Search for the cell housing the specified text and yield its (X, Y) center coordinate. 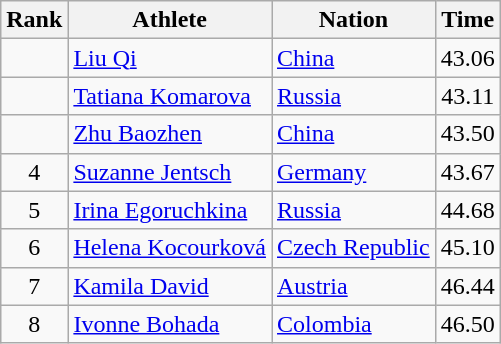
Helena Kocourková (170, 248)
Germany (354, 172)
Colombia (354, 324)
Suzanne Jentsch (170, 172)
Nation (354, 20)
7 (34, 286)
46.50 (468, 324)
Zhu Baozhen (170, 134)
45.10 (468, 248)
Athlete (170, 20)
5 (34, 210)
43.06 (468, 58)
8 (34, 324)
44.68 (468, 210)
4 (34, 172)
43.50 (468, 134)
Austria (354, 286)
6 (34, 248)
Kamila David (170, 286)
43.67 (468, 172)
Tatiana Komarova (170, 96)
Rank (34, 20)
43.11 (468, 96)
46.44 (468, 286)
Irina Egoruchkina (170, 210)
Time (468, 20)
Ivonne Bohada (170, 324)
Liu Qi (170, 58)
Czech Republic (354, 248)
